Return (X, Y) of the center of cell containing provided text 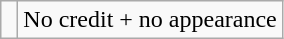
No credit + no appearance (150, 20)
